Find where the given text appears and provide that cell's center as [X, Y] coordinate. 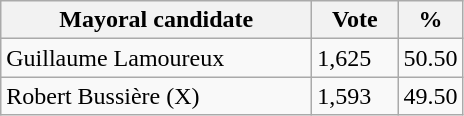
Robert Bussière (X) [156, 96]
% [430, 20]
Guillaume Lamoureux [156, 58]
50.50 [430, 58]
Mayoral candidate [156, 20]
1,593 [355, 96]
1,625 [355, 58]
49.50 [430, 96]
Vote [355, 20]
